Pinpoint the cell where the given text exists, returning its (X, Y) midpoint coordinate. 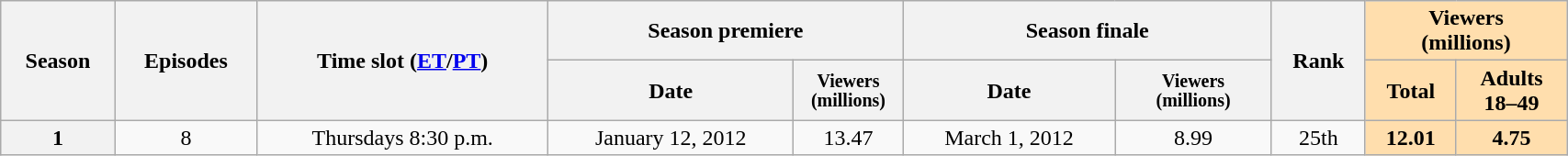
Season (58, 61)
Rank (1318, 61)
8.99 (1193, 138)
12.01 (1411, 138)
Time slot (ET/PT) (402, 61)
1 (58, 138)
Thursdays 8:30 p.m. (402, 138)
January 12, 2012 (671, 138)
Episodes (186, 61)
Total (1411, 90)
25th (1318, 138)
4.75 (1511, 138)
Season finale (1088, 31)
Adults18–49 (1511, 90)
13.47 (849, 138)
March 1, 2012 (1009, 138)
8 (186, 138)
Season premiere (726, 31)
